Capture the cell that displays the provided text and extract its [x, y] central coordinate. 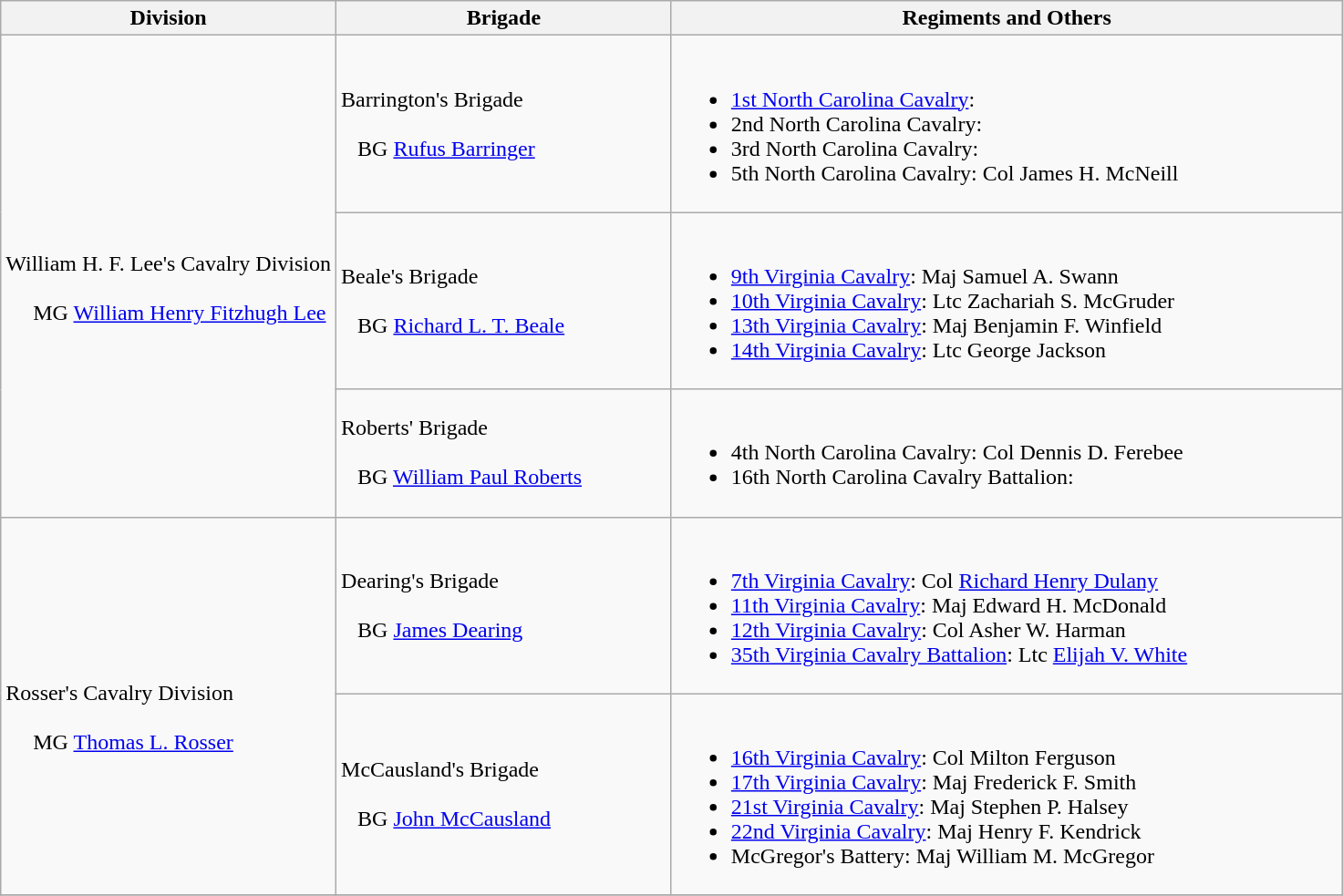
Beale's Brigade BG Richard L. T. Beale [504, 301]
William H. F. Lee's Cavalry Division MG William Henry Fitzhugh Lee [169, 276]
McCausland's Brigade BG John McCausland [504, 795]
Brigade [504, 18]
Regiments and Others [1007, 18]
Barrington's Brigade BG Rufus Barringer [504, 124]
Roberts' Brigade BG William Paul Roberts [504, 453]
1st North Carolina Cavalry:2nd North Carolina Cavalry:3rd North Carolina Cavalry:5th North Carolina Cavalry: Col James H. McNeill [1007, 124]
Dearing's Brigade BG James Dearing [504, 605]
4th North Carolina Cavalry: Col Dennis D. Ferebee16th North Carolina Cavalry Battalion: [1007, 453]
Division [169, 18]
Rosser's Cavalry Division MG Thomas L. Rosser [169, 705]
